Find where the given text appears and provide that cell's center as [x, y] coordinate. 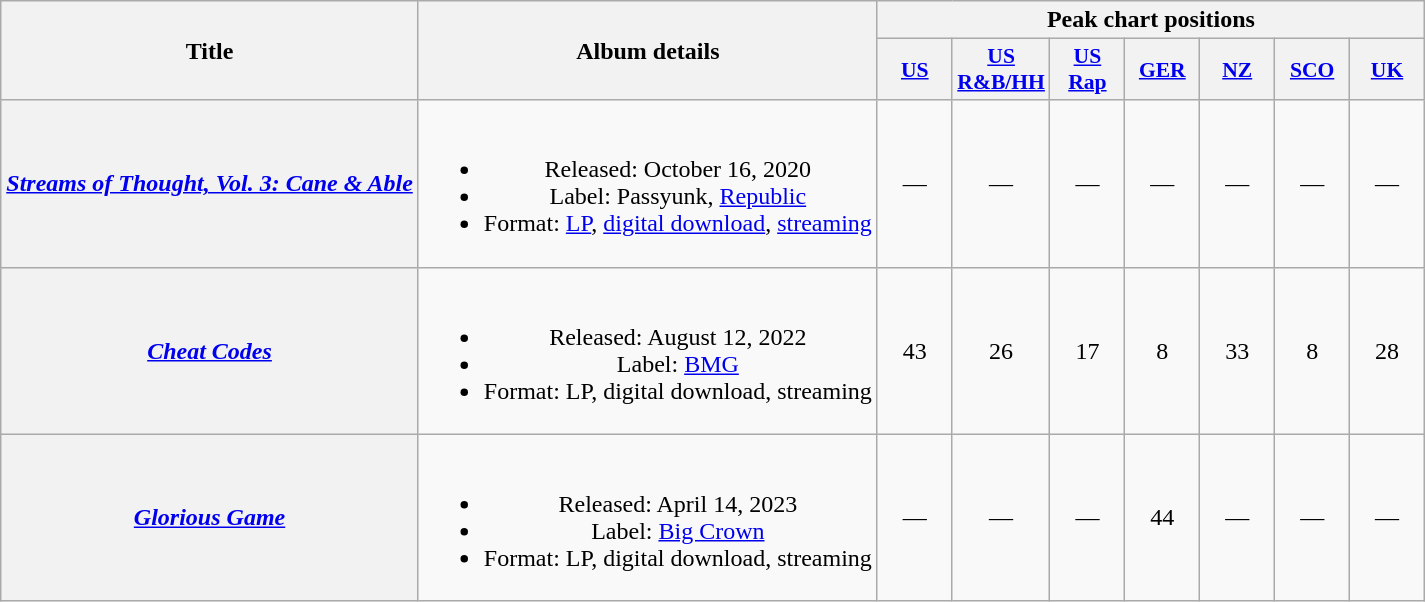
USR&B/HH [1001, 70]
Album details [648, 50]
44 [1162, 518]
33 [1238, 350]
GER [1162, 70]
Released: October 16, 2020Label: Passyunk, RepublicFormat: LP, digital download, streaming [648, 184]
Glorious Game [210, 518]
Streams of Thought, Vol. 3: Cane & Able [210, 184]
SCO [1312, 70]
Cheat Codes [210, 350]
Title [210, 50]
Released: August 12, 2022Label: BMGFormat: LP, digital download, streaming [648, 350]
NZ [1238, 70]
28 [1388, 350]
43 [914, 350]
26 [1001, 350]
USRap [1088, 70]
US [914, 70]
Peak chart positions [1150, 20]
17 [1088, 350]
UK [1388, 70]
Released: April 14, 2023Label: Big CrownFormat: LP, digital download, streaming [648, 518]
